Scan for the cell matching the given text and deliver its (X, Y) coordinate at center. 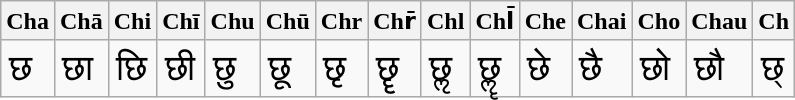
Chl (445, 21)
छै (602, 68)
Chi (132, 21)
छॄ (395, 68)
Chū (288, 21)
छि (132, 68)
Chī (181, 21)
Chr̄ (395, 21)
Chu (232, 21)
Chau (720, 21)
छे (545, 68)
Che (545, 21)
छू (288, 68)
छा (81, 68)
Chā (81, 21)
Chai (602, 21)
छॣ (494, 68)
छी (181, 68)
छ (28, 68)
Chl̄ (494, 21)
छ् (774, 68)
Cha (28, 21)
छु (232, 68)
छौ (720, 68)
छॢ (445, 68)
छो (659, 68)
छृ (341, 68)
Chr (341, 21)
Ch (774, 21)
Cho (659, 21)
